Find where the given text appears and provide that cell's center as [X, Y] coordinate. 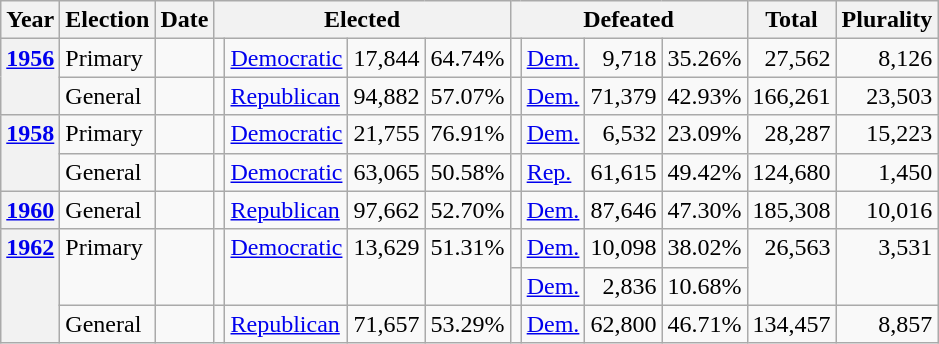
9,718 [624, 58]
27,562 [792, 58]
47.30% [704, 210]
Date [184, 20]
50.58% [468, 172]
26,563 [792, 267]
124,680 [792, 172]
51.31% [468, 267]
35.26% [704, 58]
Plurality [887, 20]
17,844 [386, 58]
53.29% [468, 324]
49.42% [704, 172]
46.71% [704, 324]
166,261 [792, 96]
6,532 [624, 134]
52.70% [468, 210]
94,882 [386, 96]
10,098 [624, 248]
Year [30, 20]
Rep. [553, 172]
97,662 [386, 210]
1962 [30, 286]
10,016 [887, 210]
185,308 [792, 210]
38.02% [704, 248]
1960 [30, 210]
63,065 [386, 172]
8,857 [887, 324]
62,800 [624, 324]
64.74% [468, 58]
1,450 [887, 172]
3,531 [887, 267]
23.09% [704, 134]
71,657 [386, 324]
8,126 [887, 58]
Elected [362, 20]
10.68% [704, 286]
Total [792, 20]
1956 [30, 77]
134,457 [792, 324]
57.07% [468, 96]
1958 [30, 153]
76.91% [468, 134]
87,646 [624, 210]
28,287 [792, 134]
2,836 [624, 286]
15,223 [887, 134]
Defeated [628, 20]
21,755 [386, 134]
42.93% [704, 96]
Election [108, 20]
23,503 [887, 96]
71,379 [624, 96]
13,629 [386, 267]
61,615 [624, 172]
